Output the (x, y) coordinate of the center of the cell containing the given text.  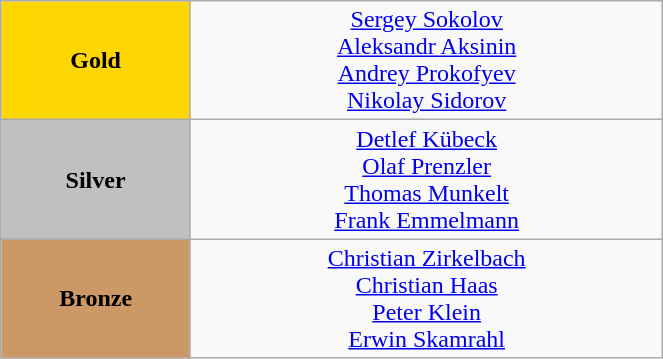
Gold (96, 60)
Sergey SokolovAleksandr AksininAndrey ProkofyevNikolay Sidorov (426, 60)
Detlef KübeckOlaf PrenzlerThomas MunkeltFrank Emmelmann (426, 180)
Bronze (96, 298)
Silver (96, 180)
Christian ZirkelbachChristian HaasPeter KleinErwin Skamrahl (426, 298)
